Extract the [X, Y] coordinate from the center of the cell holding the provided text.  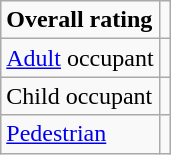
Pedestrian [80, 134]
Child occupant [80, 96]
Overall rating [80, 20]
Adult occupant [80, 58]
